Pinpoint the cell where the given text exists, returning its [x, y] midpoint coordinate. 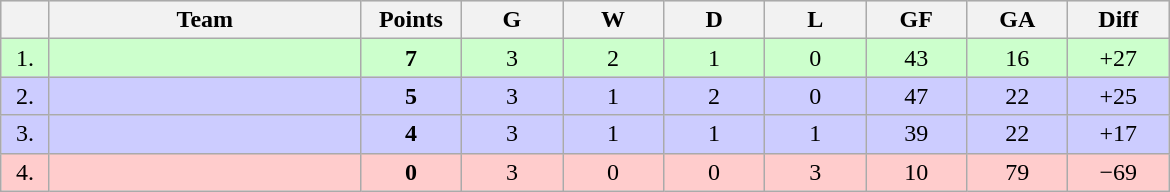
+27 [1118, 58]
10 [916, 172]
GF [916, 20]
D [714, 20]
3. [26, 134]
+25 [1118, 96]
W [612, 20]
4. [26, 172]
47 [916, 96]
Team [204, 20]
Diff [1118, 20]
5 [410, 96]
Points [410, 20]
−69 [1118, 172]
G [512, 20]
43 [916, 58]
2. [26, 96]
16 [1018, 58]
39 [916, 134]
7 [410, 58]
L [816, 20]
GA [1018, 20]
4 [410, 134]
79 [1018, 172]
1. [26, 58]
+17 [1118, 134]
